Determine the [X, Y] coordinate at the center of the cell enclosing the given text.  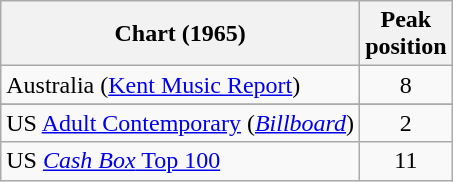
US Adult Contemporary (Billboard) [180, 123]
Chart (1965) [180, 34]
Peakposition [406, 34]
8 [406, 85]
Australia (Kent Music Report) [180, 85]
11 [406, 161]
US Cash Box Top 100 [180, 161]
2 [406, 123]
